Find where the given text appears and provide that cell's center as [X, Y] coordinate. 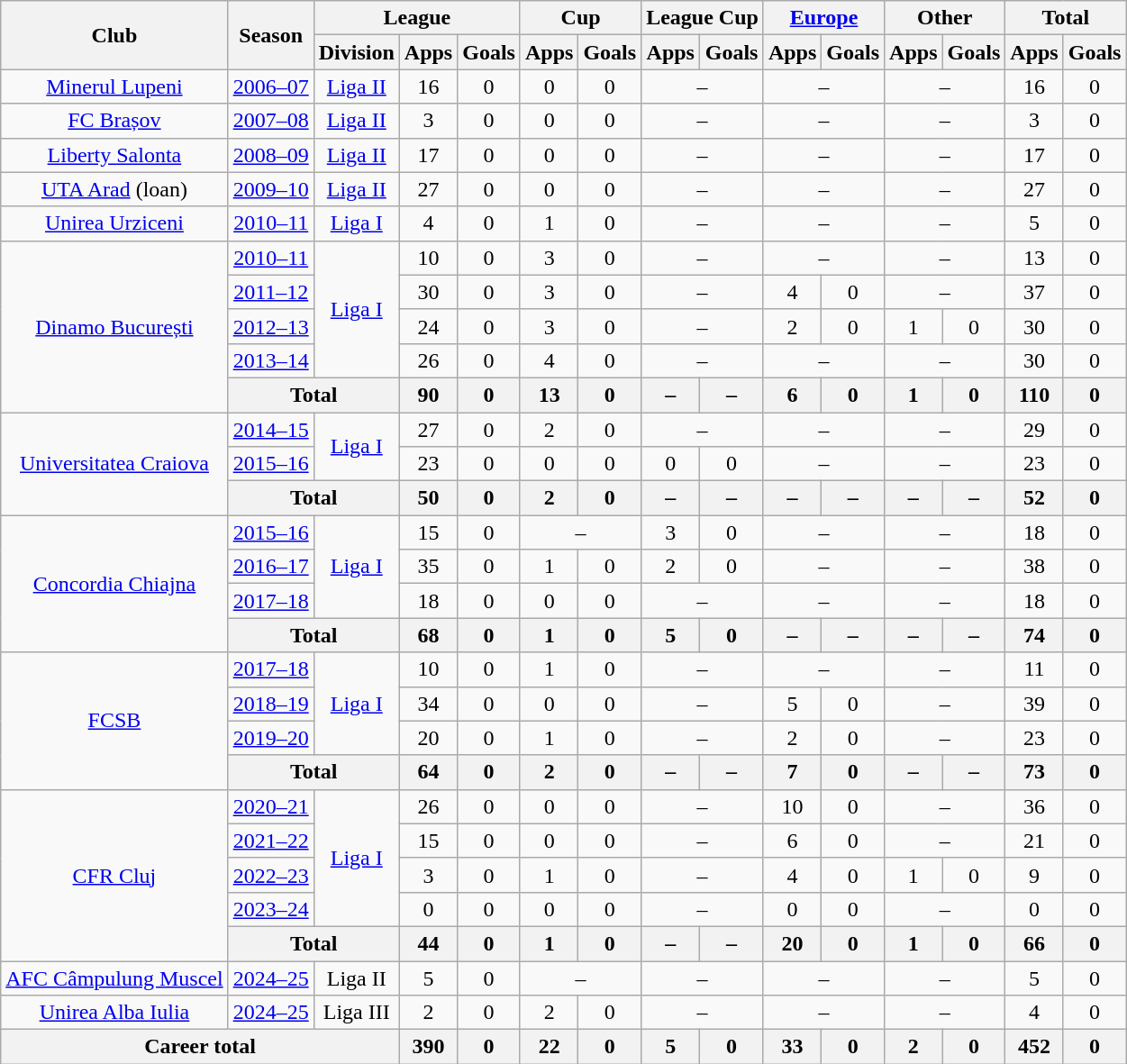
Europe [823, 18]
39 [1034, 704]
35 [428, 567]
36 [1034, 806]
68 [428, 635]
Division [357, 52]
CFR Cluj [114, 875]
7 [792, 772]
2020–21 [270, 806]
2013–14 [270, 360]
34 [428, 704]
22 [549, 1047]
64 [428, 772]
Cup [580, 18]
52 [1034, 498]
50 [428, 498]
2007–08 [270, 121]
2023–24 [270, 909]
Universitatea Craiova [114, 464]
38 [1034, 567]
2012–13 [270, 326]
73 [1034, 772]
2008–09 [270, 155]
Liga III [357, 1013]
11 [1034, 669]
29 [1034, 430]
Minerul Lupeni [114, 86]
AFC Câmpulung Muscel [114, 978]
2021–22 [270, 841]
FCSB [114, 721]
9 [1034, 875]
League Cup [703, 18]
2006–07 [270, 86]
2022–23 [270, 875]
Club [114, 35]
2016–17 [270, 567]
37 [1034, 292]
390 [428, 1047]
44 [428, 943]
2009–10 [270, 189]
33 [792, 1047]
Unirea Urziceni [114, 223]
2011–12 [270, 292]
FC Brașov [114, 121]
2019–20 [270, 738]
Unirea Alba Iulia [114, 1013]
110 [1034, 395]
2014–15 [270, 430]
90 [428, 395]
Season [270, 35]
Dinamo București [114, 326]
Liberty Salonta [114, 155]
66 [1034, 943]
Other [945, 18]
74 [1034, 635]
UTA Arad (loan) [114, 189]
21 [1034, 841]
League [416, 18]
Concordia Chiajna [114, 584]
452 [1034, 1047]
2018–19 [270, 704]
24 [428, 326]
Career total [200, 1047]
